Identify which cell holds the provided text, then report its (x, y) central coordinate. 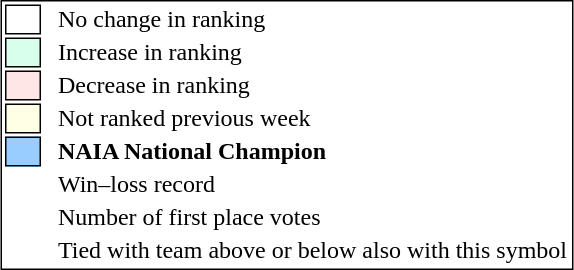
Tied with team above or below also with this symbol (312, 251)
NAIA National Champion (312, 151)
Not ranked previous week (312, 119)
Increase in ranking (312, 53)
No change in ranking (312, 19)
Decrease in ranking (312, 85)
Number of first place votes (312, 217)
Win–loss record (312, 185)
